Determine the [X, Y] coordinate at the center of the cell enclosing the given text.  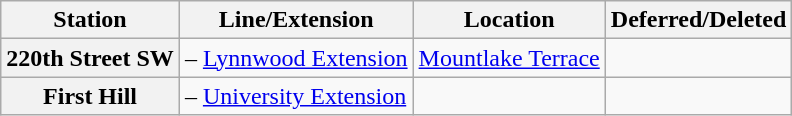
Deferred/Deleted [698, 20]
– Lynnwood Extension [296, 58]
Station [90, 20]
Line/Extension [296, 20]
– University Extension [296, 96]
Location [509, 20]
First Hill [90, 96]
Mountlake Terrace [509, 58]
220th Street SW [90, 58]
